Search for the cell housing the specified text and yield its [x, y] center coordinate. 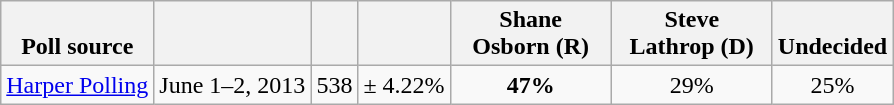
June 1–2, 2013 [232, 85]
25% [832, 85]
± 4.22% [404, 85]
ShaneOsborn (R) [530, 34]
Harper Polling [78, 85]
538 [334, 85]
Poll source [78, 34]
29% [692, 85]
47% [530, 85]
Undecided [832, 34]
SteveLathrop (D) [692, 34]
